For the text-containing cell, return its midpoint in (X, Y) coordinate format. 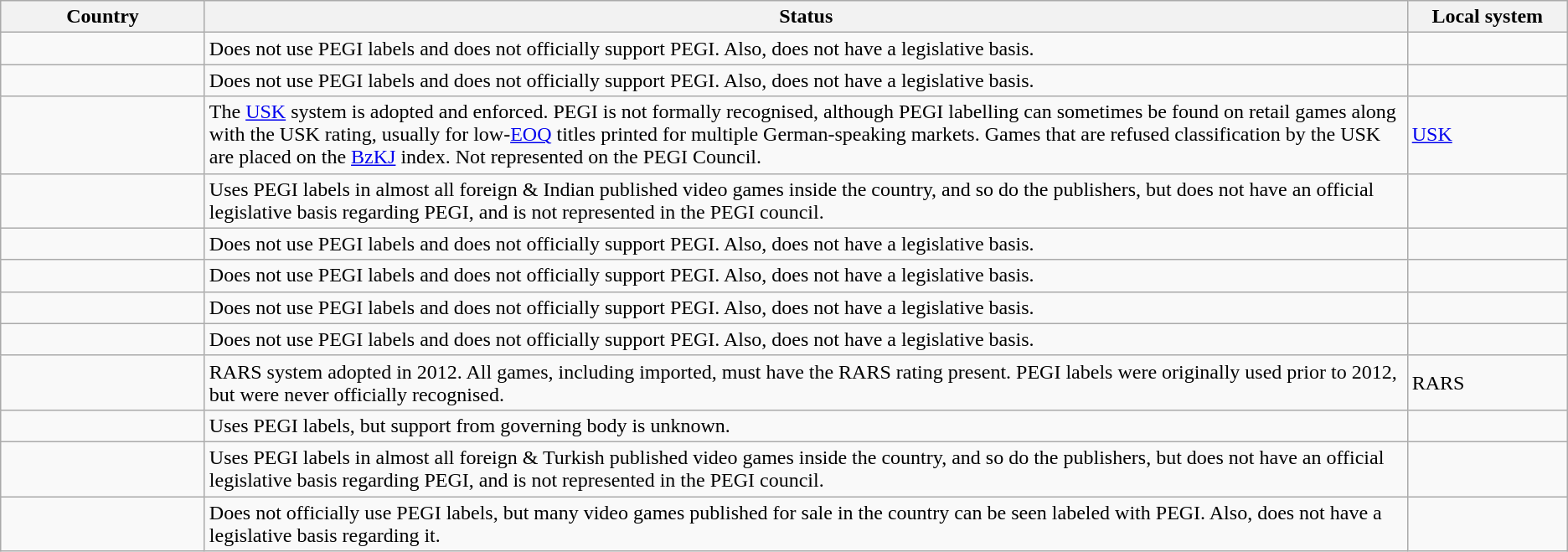
Uses PEGI labels, but support from governing body is unknown. (806, 426)
Local system (1488, 17)
Status (806, 17)
RARS (1488, 382)
Country (103, 17)
USK (1488, 135)
